Determine the (x, y) coordinate at the center of the cell enclosing the given text.  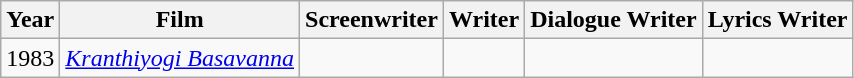
1983 (30, 58)
Lyrics Writer (778, 20)
Dialogue Writer (614, 20)
Writer (484, 20)
Year (30, 20)
Film (180, 20)
Kranthiyogi Basavanna (180, 58)
Screenwriter (372, 20)
